Return (X, Y) of the center of cell containing provided text 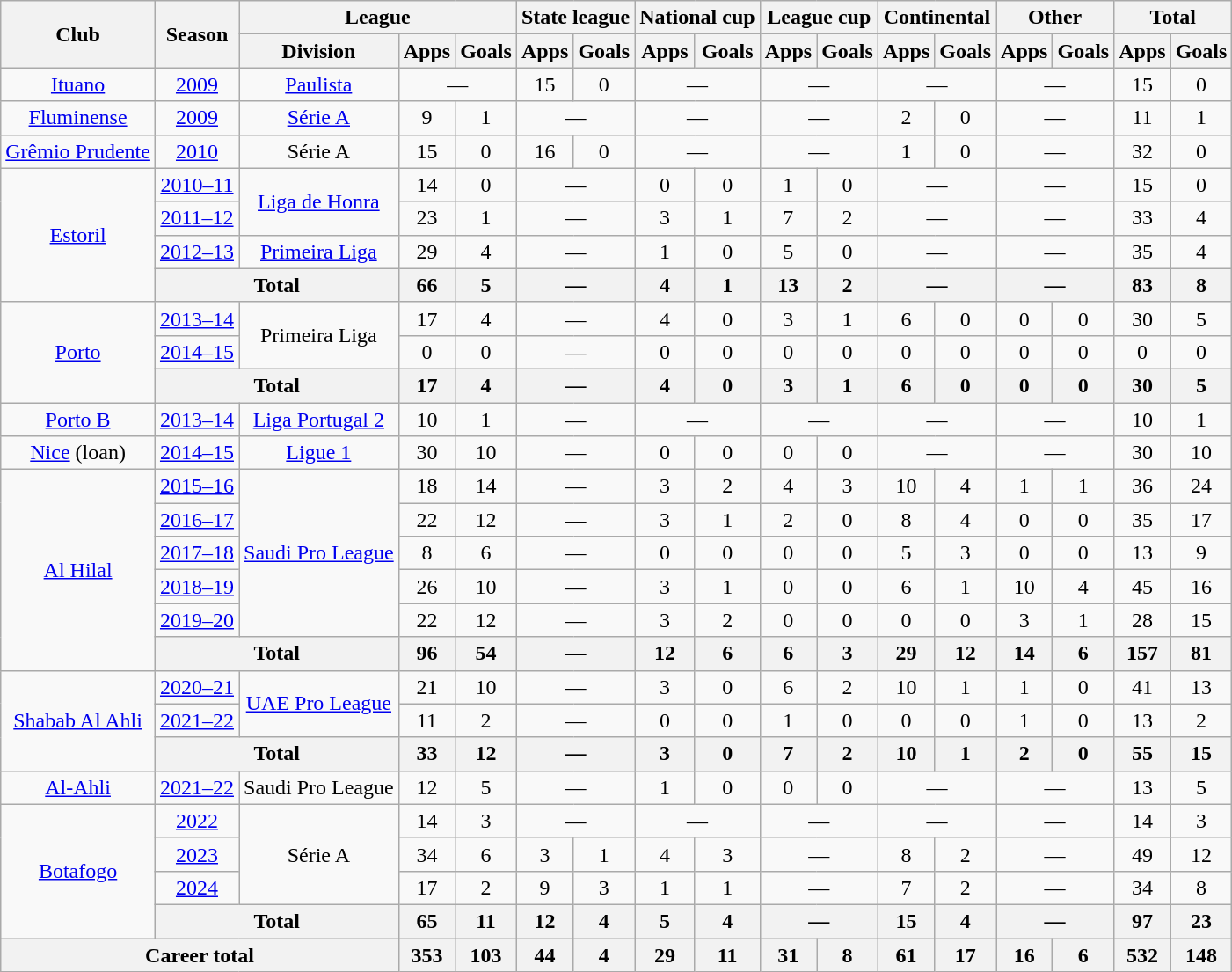
66 (426, 285)
2016–17 (197, 520)
2010 (197, 151)
18 (426, 486)
Season (197, 34)
532 (1142, 954)
Ligue 1 (319, 453)
45 (1142, 587)
2023 (197, 854)
148 (1201, 954)
49 (1142, 854)
Club (78, 34)
2022 (197, 821)
Grêmio Prudente (78, 151)
21 (426, 687)
League cup (819, 18)
61 (906, 954)
24 (1201, 486)
2018–19 (197, 587)
65 (426, 921)
Botafogo (78, 871)
2012–13 (197, 252)
2024 (197, 888)
36 (1142, 486)
2020–21 (197, 687)
Estoril (78, 235)
Fluminense (78, 118)
UAE Pro League (319, 704)
55 (1142, 754)
2010–11 (197, 185)
26 (426, 587)
Career total (200, 954)
Al Hilal (78, 570)
81 (1201, 654)
State league (575, 18)
Shabab Al Ahli (78, 720)
Liga de Honra (319, 201)
Nice (loan) (78, 453)
Liga Portugal 2 (319, 420)
Continental (937, 18)
Other (1055, 18)
83 (1142, 285)
2017–18 (197, 553)
2015–16 (197, 486)
54 (486, 654)
Paulista (319, 84)
Ituano (78, 84)
Al-Ahli (78, 787)
157 (1142, 654)
National cup (697, 18)
103 (486, 954)
League (378, 18)
2011–12 (197, 218)
28 (1142, 620)
353 (426, 954)
2019–20 (197, 620)
96 (426, 654)
Porto B (78, 420)
31 (788, 954)
97 (1142, 921)
41 (1142, 687)
32 (1142, 151)
Porto (78, 352)
44 (544, 954)
Division (319, 51)
